Return [x, y] of the center of cell containing provided text 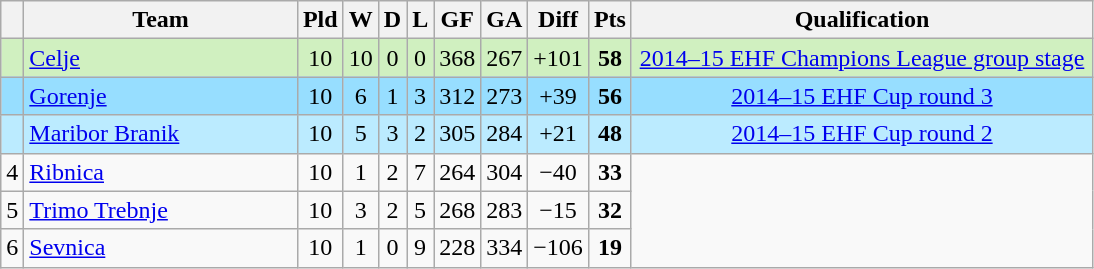
Sevnica [161, 248]
Maribor Branik [161, 134]
58 [610, 58]
7 [420, 172]
32 [610, 210]
Gorenje [161, 96]
4 [12, 172]
Celje [161, 58]
2014–15 EHF Cup round 2 [862, 134]
304 [504, 172]
9 [420, 248]
−106 [558, 248]
2014–15 EHF Champions League group stage [862, 58]
228 [458, 248]
284 [504, 134]
D [392, 20]
Pts [610, 20]
Qualification [862, 20]
L [420, 20]
19 [610, 248]
267 [504, 58]
+39 [558, 96]
305 [458, 134]
48 [610, 134]
2014–15 EHF Cup round 3 [862, 96]
Pld [320, 20]
−40 [558, 172]
334 [504, 248]
−15 [558, 210]
Ribnica [161, 172]
33 [610, 172]
Diff [558, 20]
312 [458, 96]
+101 [558, 58]
W [360, 20]
Team [161, 20]
Trimo Trebnje [161, 210]
56 [610, 96]
+21 [558, 134]
268 [458, 210]
283 [504, 210]
GF [458, 20]
264 [458, 172]
GA [504, 20]
368 [458, 58]
273 [504, 96]
